Pinpoint the cell where the given text exists, returning its [X, Y] midpoint coordinate. 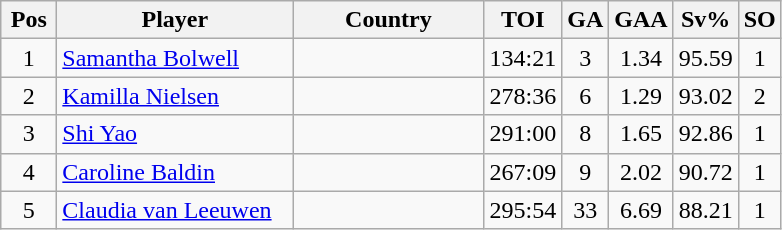
Sv% [706, 20]
Player [175, 20]
SO [760, 20]
Claudia van Leeuwen [175, 210]
6.69 [641, 210]
8 [586, 134]
295:54 [523, 210]
1.65 [641, 134]
134:21 [523, 58]
88.21 [706, 210]
Samantha Bolwell [175, 58]
1.29 [641, 96]
278:36 [523, 96]
2.02 [641, 172]
Caroline Baldin [175, 172]
267:09 [523, 172]
Pos [29, 20]
9 [586, 172]
1.34 [641, 58]
4 [29, 172]
6 [586, 96]
92.86 [706, 134]
Country [388, 20]
93.02 [706, 96]
Shi Yao [175, 134]
Kamilla Nielsen [175, 96]
GAA [641, 20]
95.59 [706, 58]
GA [586, 20]
291:00 [523, 134]
90.72 [706, 172]
TOI [523, 20]
5 [29, 210]
33 [586, 210]
